Detect which cell encompasses the target text, then output its (x, y) center coordinate. 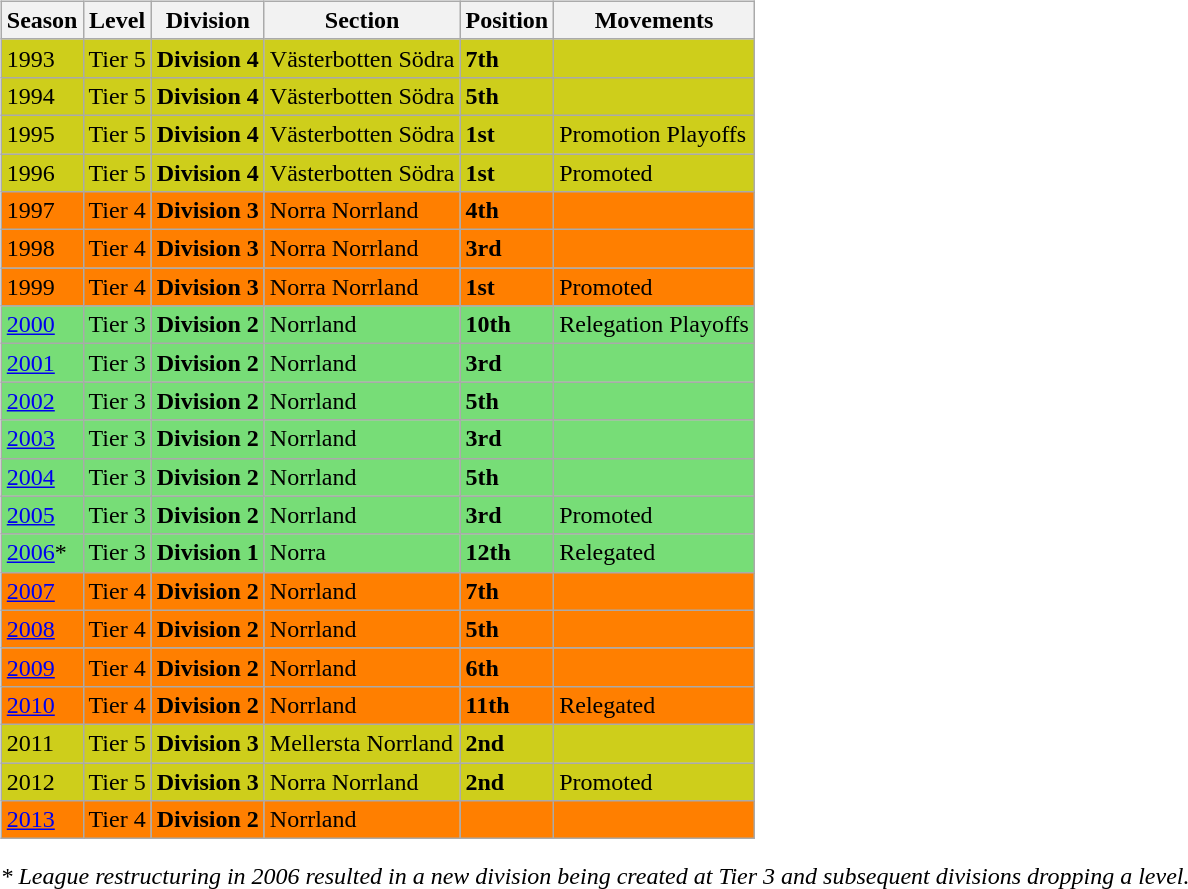
1993 (42, 58)
Movements (654, 20)
Level (117, 20)
2002 (42, 401)
2003 (42, 439)
Promotion Playoffs (654, 134)
Norra (362, 553)
2007 (42, 591)
Relegation Playoffs (654, 325)
12th (507, 553)
10th (507, 325)
1996 (42, 173)
2006* (42, 553)
4th (507, 211)
2011 (42, 743)
2013 (42, 820)
2010 (42, 705)
2008 (42, 629)
2005 (42, 515)
2004 (42, 477)
1999 (42, 287)
Section (362, 20)
Season (42, 20)
1997 (42, 211)
2009 (42, 667)
11th (507, 705)
1998 (42, 249)
1995 (42, 134)
2001 (42, 363)
Division (208, 20)
2012 (42, 781)
Division 1 (208, 553)
2000 (42, 325)
Position (507, 20)
Mellersta Norrland (362, 743)
1994 (42, 96)
6th (507, 667)
